Capture the cell that displays the provided text and extract its [x, y] central coordinate. 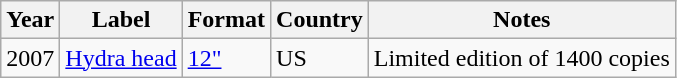
Limited edition of 1400 copies [522, 58]
US [320, 58]
Format [226, 20]
Year [30, 20]
Notes [522, 20]
2007 [30, 58]
Country [320, 20]
Label [121, 20]
12" [226, 58]
Hydra head [121, 58]
